Extract the (X, Y) coordinate from the center of the cell holding the provided text.  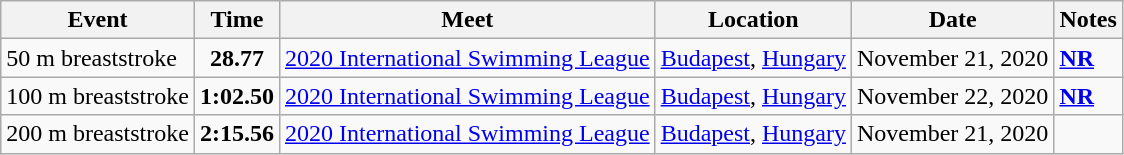
Date (953, 20)
200 m breaststroke (98, 134)
100 m breaststroke (98, 96)
Notes (1088, 20)
1:02.50 (236, 96)
Location (753, 20)
50 m breaststroke (98, 58)
28.77 (236, 58)
Time (236, 20)
2:15.56 (236, 134)
November 22, 2020 (953, 96)
Event (98, 20)
Meet (467, 20)
